Identify which cell holds the provided text, then report its [x, y] central coordinate. 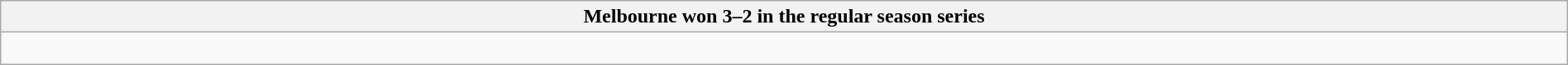
Melbourne won 3–2 in the regular season series [784, 17]
